Output the (X, Y) coordinate of the center of the cell containing the given text.  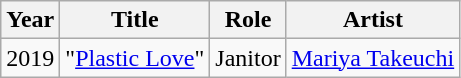
2019 (30, 58)
Janitor (248, 58)
Artist (373, 20)
Title (135, 20)
Year (30, 20)
"Plastic Love" (135, 58)
Role (248, 20)
Mariya Takeuchi (373, 58)
